For the text-containing cell, return its midpoint in [x, y] coordinate format. 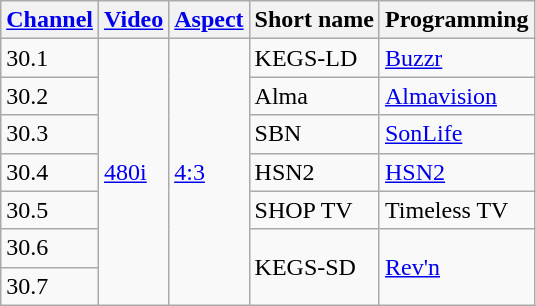
480i [134, 172]
Timeless TV [456, 210]
Rev'n [456, 267]
KEGS-LD [314, 58]
Short name [314, 20]
4:3 [209, 172]
30.1 [50, 58]
SBN [314, 134]
30.7 [50, 286]
30.2 [50, 96]
Programming [456, 20]
Alma [314, 96]
Aspect [209, 20]
Buzzr [456, 58]
KEGS-SD [314, 267]
SHOP TV [314, 210]
Almavision [456, 96]
30.6 [50, 248]
SonLife [456, 134]
30.4 [50, 172]
30.3 [50, 134]
30.5 [50, 210]
Channel [50, 20]
Video [134, 20]
